Identify which cell holds the provided text, then report its [X, Y] central coordinate. 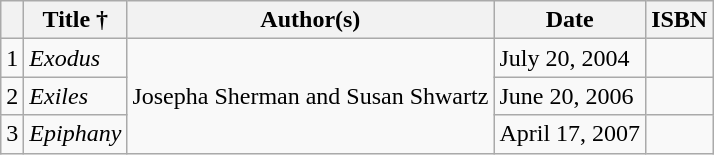
July 20, 2004 [570, 58]
Date [570, 20]
2 [12, 96]
Exiles [76, 96]
Title † [76, 20]
April 17, 2007 [570, 134]
Josepha Sherman and Susan Shwartz [310, 96]
June 20, 2006 [570, 96]
1 [12, 58]
ISBN [680, 20]
3 [12, 134]
Epiphany [76, 134]
Exodus [76, 58]
Author(s) [310, 20]
